Output the [X, Y] coordinate of the center of the cell containing the given text.  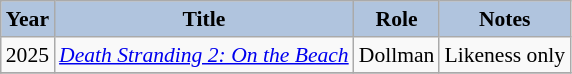
2025 [28, 55]
Dollman [397, 55]
Death Stranding 2: On the Beach [204, 55]
Title [204, 19]
Year [28, 19]
Likeness only [504, 55]
Role [397, 19]
Notes [504, 19]
